Find where the given text appears and provide that cell's center as [X, Y] coordinate. 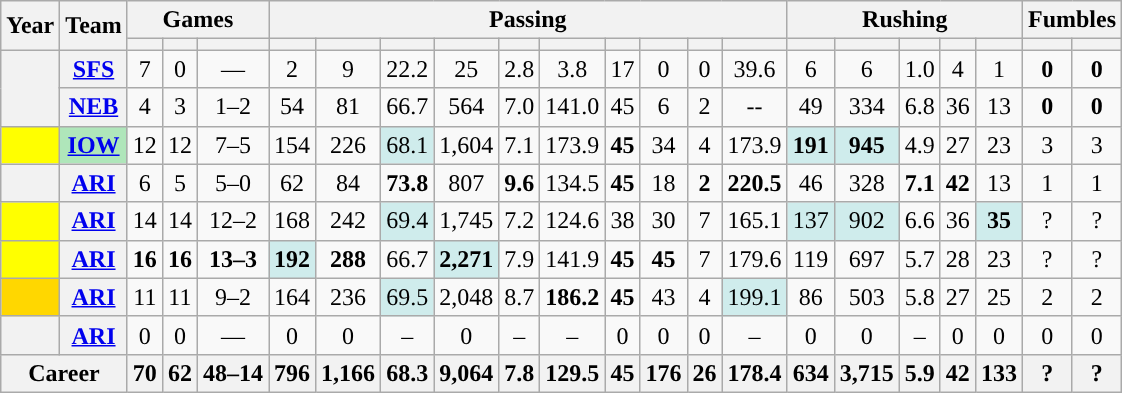
945 [866, 145]
8.7 [520, 297]
9.6 [520, 183]
133 [998, 373]
9 [348, 69]
35 [998, 221]
134.5 [572, 183]
46 [810, 183]
9–2 [232, 297]
Year [30, 26]
34 [664, 145]
1,166 [348, 373]
7.0 [520, 107]
Games [198, 20]
7.9 [520, 259]
164 [292, 297]
26 [704, 373]
226 [348, 145]
28 [958, 259]
6.6 [920, 221]
13–3 [232, 259]
119 [810, 259]
242 [348, 221]
73.8 [408, 183]
129.5 [572, 373]
9,064 [466, 373]
86 [810, 297]
220.5 [754, 183]
Team [94, 26]
5 [180, 183]
4.9 [920, 145]
179.6 [754, 259]
328 [866, 183]
18 [664, 183]
186.2 [572, 297]
70 [144, 373]
141.0 [572, 107]
236 [348, 297]
141.9 [572, 259]
288 [348, 259]
48–14 [232, 373]
168 [292, 221]
17 [622, 69]
1,604 [466, 145]
124.6 [572, 221]
69.5 [408, 297]
Rushing [904, 20]
38 [622, 221]
6.8 [920, 107]
165.1 [754, 221]
154 [292, 145]
192 [292, 259]
3.8 [572, 69]
7.2 [520, 221]
68.3 [408, 373]
5.9 [920, 373]
Passing [528, 20]
2,271 [466, 259]
697 [866, 259]
5.8 [920, 297]
137 [810, 221]
43 [664, 297]
NEB [94, 107]
12–2 [232, 221]
2,048 [466, 297]
199.1 [754, 297]
5.7 [920, 259]
7–5 [232, 145]
54 [292, 107]
176 [664, 373]
5–0 [232, 183]
3,715 [866, 373]
1,745 [466, 221]
68.1 [408, 145]
1–2 [232, 107]
-- [754, 107]
IOW [94, 145]
84 [348, 183]
178.4 [754, 373]
564 [466, 107]
634 [810, 373]
49 [810, 107]
69.4 [408, 221]
SFS [94, 69]
796 [292, 373]
22.2 [408, 69]
334 [866, 107]
30 [664, 221]
1.0 [920, 69]
39.6 [754, 69]
503 [866, 297]
7.8 [520, 373]
Career [64, 373]
81 [348, 107]
Fumbles [1072, 20]
2.8 [520, 69]
807 [466, 183]
191 [810, 145]
902 [866, 221]
